Determine the [X, Y] coordinate at the center of the cell enclosing the given text.  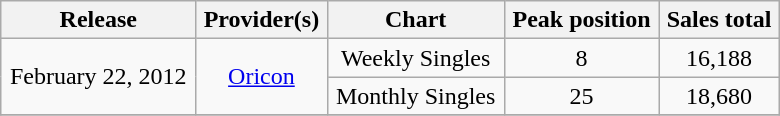
Weekly Singles [416, 58]
Monthly Singles [416, 96]
Sales total [719, 20]
18,680 [719, 96]
16,188 [719, 58]
8 [582, 58]
25 [582, 96]
Oricon [262, 77]
Peak position [582, 20]
Provider(s) [262, 20]
Release [98, 20]
Chart [416, 20]
February 22, 2012 [98, 77]
